Scan for the cell matching the given text and deliver its (X, Y) coordinate at center. 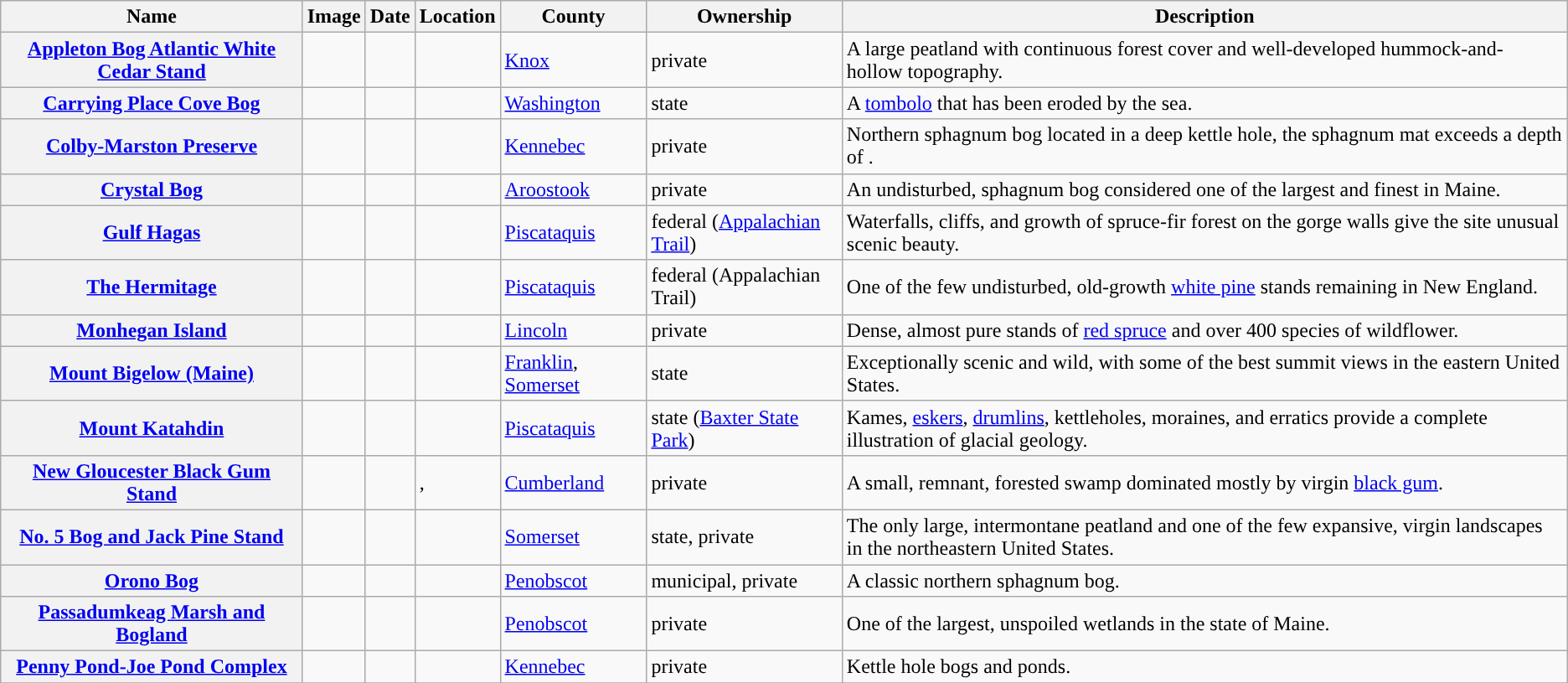
A tombolo that has been eroded by the sea. (1204, 103)
Image (333, 17)
An undisturbed, sphagnum bog considered one of the largest and finest in Maine. (1204, 189)
Date (390, 17)
Dense, almost pure stands of red spruce and over 400 species of wildflower. (1204, 330)
Aroostook (573, 189)
A large peatland with continuous forest cover and well-developed hummock-and- hollow topography. (1204, 60)
Monhegan Island (152, 330)
Somerset (573, 536)
Crystal Bog (152, 189)
Cumberland (573, 483)
One of the few undisturbed, old-growth white pine stands remaining in New England. (1204, 287)
Appleton Bog Atlantic White Cedar Stand (152, 60)
Kames, eskers, drumlins, kettleholes, moraines, and erratics provide a complete illustration of glacial geology. (1204, 427)
Name (152, 17)
Penny Pond-Joe Pond Complex (152, 667)
The only large, intermontane peatland and one of the few expansive, virgin landscapes in the northeastern United States. (1204, 536)
No. 5 Bog and Jack Pine Stand (152, 536)
Kettle hole bogs and ponds. (1204, 667)
Northern sphagnum bog located in a deep kettle hole, the sphagnum mat exceeds a depth of . (1204, 146)
Location (457, 17)
Mount Bigelow (Maine) (152, 374)
Colby-Marston Preserve (152, 146)
state (Baxter State Park) (744, 427)
Waterfalls, cliffs, and growth of spruce-fir forest on the gorge walls give the site unusual scenic beauty. (1204, 233)
Orono Bog (152, 581)
New Gloucester Black Gum Stand (152, 483)
A classic northern sphagnum bog. (1204, 581)
Carrying Place Cove Bog (152, 103)
One of the largest, unspoiled wetlands in the state of Maine. (1204, 623)
Exceptionally scenic and wild, with some of the best summit views in the eastern United States. (1204, 374)
Knox (573, 60)
Mount Katahdin (152, 427)
state, private (744, 536)
Description (1204, 17)
Washington (573, 103)
Passadumkeag Marsh and Bogland (152, 623)
Gulf Hagas (152, 233)
, (457, 483)
Ownership (744, 17)
County (573, 17)
Lincoln (573, 330)
The Hermitage (152, 287)
Franklin, Somerset (573, 374)
municipal, private (744, 581)
A small, remnant, forested swamp dominated mostly by virgin black gum. (1204, 483)
